Capture the cell that displays the provided text and extract its [X, Y] central coordinate. 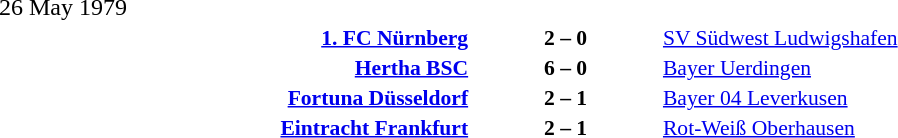
6 – 0 [566, 68]
2 – 0 [566, 38]
2 – 1 [566, 98]
